For the text-containing cell, return its midpoint in [x, y] coordinate format. 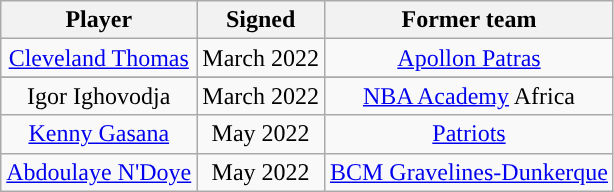
Former team [468, 20]
NBA Academy Africa [468, 96]
Abdoulaye N'Doye [99, 172]
Kenny Gasana [99, 134]
Apollon Patras [468, 58]
Player [99, 20]
Igor Ighovodja [99, 96]
Signed [261, 20]
BCM Gravelines-Dunkerque [468, 172]
Patriots [468, 134]
Cleveland Thomas [99, 58]
